Capture the cell that displays the provided text and extract its (X, Y) central coordinate. 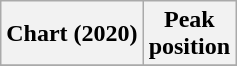
Chart (2020) (72, 34)
Peakposition (189, 34)
